Provide the (x, y) coordinate of the cell's center where the given text is located.  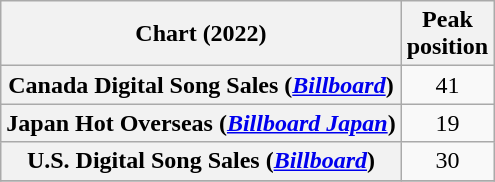
Chart (2022) (201, 34)
Japan Hot Overseas (Billboard Japan) (201, 123)
Peakposition (447, 34)
19 (447, 123)
41 (447, 85)
Canada Digital Song Sales (Billboard) (201, 85)
30 (447, 161)
U.S. Digital Song Sales (Billboard) (201, 161)
